Return (x, y) of the center of cell containing provided text 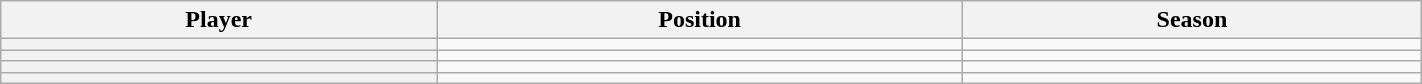
Position (700, 20)
Season (1192, 20)
Player (219, 20)
